From the cell containing the given text, extract its center point as [X, Y] coordinate. 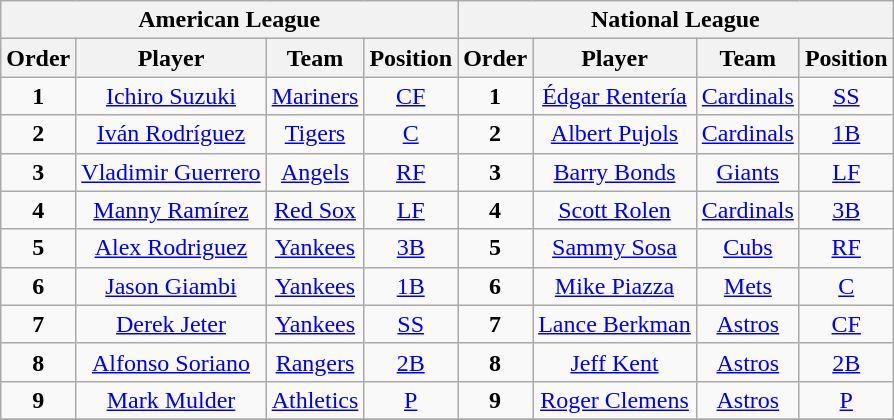
National League [676, 20]
Barry Bonds [615, 172]
Giants [748, 172]
Tigers [315, 134]
Lance Berkman [615, 324]
Sammy Sosa [615, 248]
Red Sox [315, 210]
Alex Rodriguez [171, 248]
Cubs [748, 248]
American League [230, 20]
Angels [315, 172]
Mike Piazza [615, 286]
Alfonso Soriano [171, 362]
Manny Ramírez [171, 210]
Mark Mulder [171, 400]
Mets [748, 286]
Iván Rodríguez [171, 134]
Athletics [315, 400]
Vladimir Guerrero [171, 172]
Albert Pujols [615, 134]
Jason Giambi [171, 286]
Ichiro Suzuki [171, 96]
Rangers [315, 362]
Mariners [315, 96]
Scott Rolen [615, 210]
Jeff Kent [615, 362]
Derek Jeter [171, 324]
Édgar Rentería [615, 96]
Roger Clemens [615, 400]
